For the text-containing cell, return its midpoint in (X, Y) coordinate format. 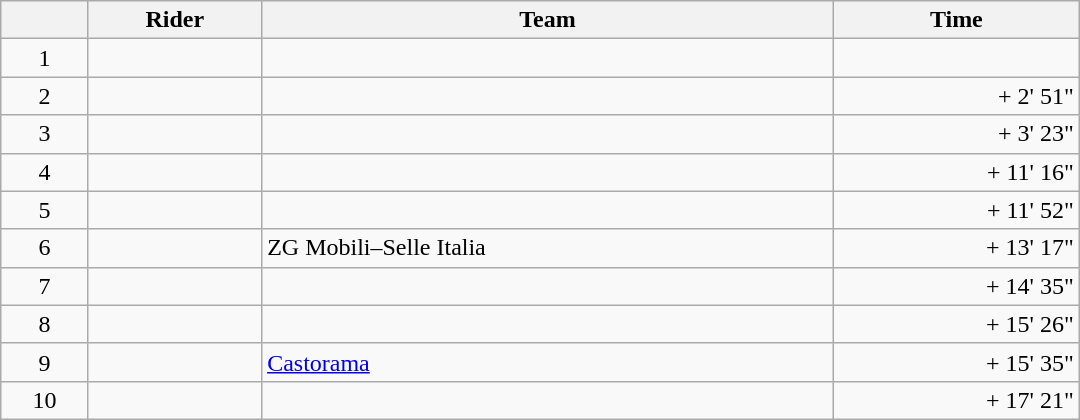
+ 2' 51" (956, 96)
+ 14' 35" (956, 286)
+ 17' 21" (956, 400)
Rider (175, 20)
4 (44, 172)
+ 15' 35" (956, 362)
2 (44, 96)
ZG Mobili–Selle Italia (548, 248)
1 (44, 58)
Castorama (548, 362)
+ 3' 23" (956, 134)
+ 13' 17" (956, 248)
+ 15' 26" (956, 324)
3 (44, 134)
6 (44, 248)
Team (548, 20)
Time (956, 20)
+ 11' 52" (956, 210)
5 (44, 210)
8 (44, 324)
9 (44, 362)
+ 11' 16" (956, 172)
7 (44, 286)
10 (44, 400)
